Scan for the cell matching the given text and deliver its (x, y) coordinate at center. 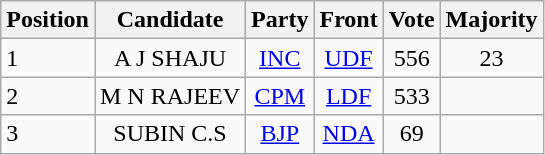
533 (412, 96)
Candidate (170, 20)
BJP (280, 134)
M N RAJEEV (170, 96)
Vote (412, 20)
23 (492, 58)
NDA (348, 134)
2 (48, 96)
UDF (348, 58)
1 (48, 58)
A J SHAJU (170, 58)
Party (280, 20)
3 (48, 134)
556 (412, 58)
69 (412, 134)
LDF (348, 96)
CPM (280, 96)
Front (348, 20)
SUBIN C.S (170, 134)
INC (280, 58)
Position (48, 20)
Majority (492, 20)
